Detect which cell encompasses the target text, then output its [x, y] center coordinate. 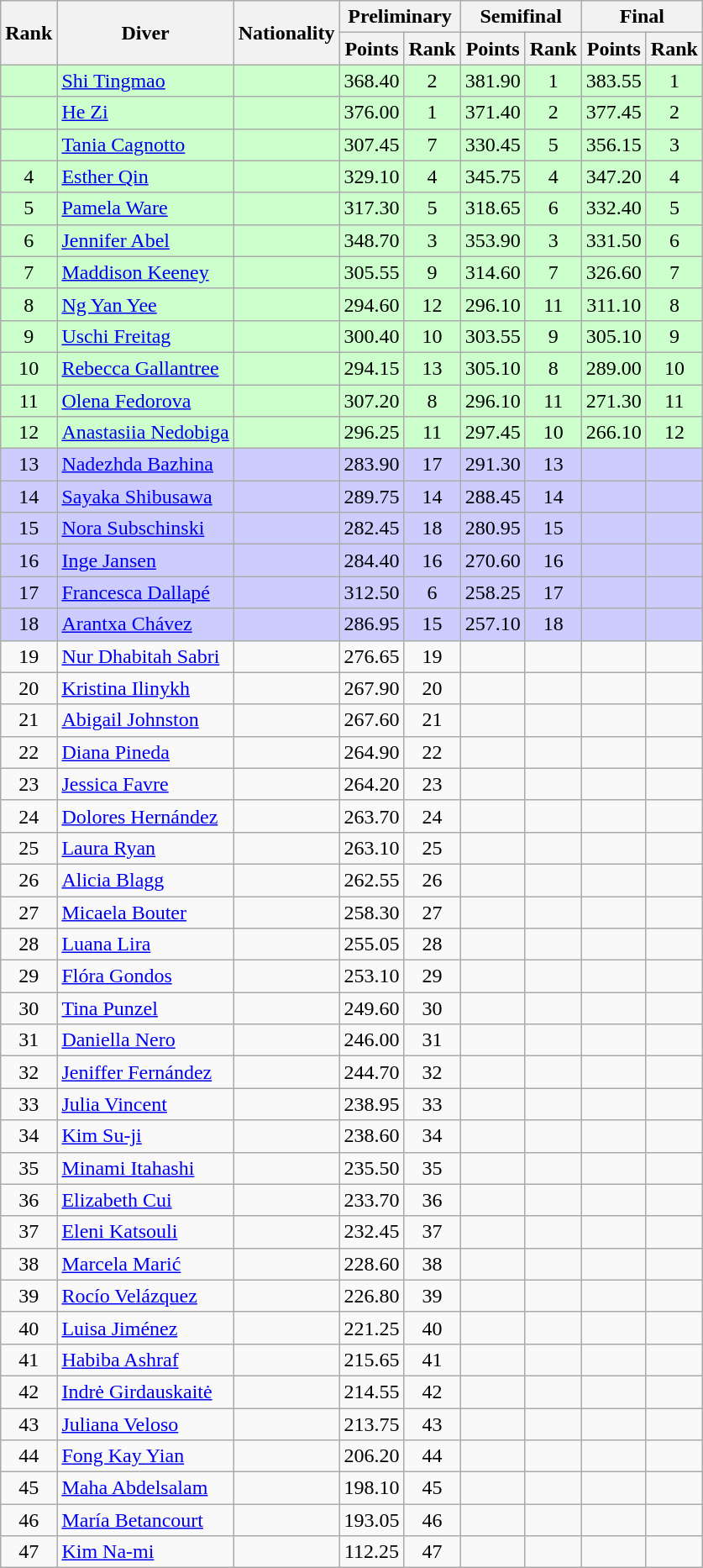
262.55 [371, 880]
206.20 [371, 1456]
Fong Kay Yian [145, 1456]
Minami Itahashi [145, 1168]
226.80 [371, 1296]
Kim Na-mi [145, 1552]
317.30 [371, 208]
353.90 [492, 240]
329.10 [371, 176]
376.00 [371, 113]
He Zi [145, 113]
Francesca Dallapé [145, 592]
253.10 [371, 976]
Jeniffer Fernández [145, 1072]
Pamela Ware [145, 208]
258.30 [371, 912]
Sayaka Shibusawa [145, 497]
326.60 [613, 272]
Nora Subschinski [145, 529]
213.75 [371, 1424]
Semifinal [521, 17]
215.65 [371, 1360]
Preliminary [400, 17]
286.95 [371, 624]
198.10 [371, 1488]
Kim Su-ji [145, 1136]
246.00 [371, 1040]
331.50 [613, 240]
347.20 [613, 176]
Uschi Freitag [145, 336]
Maha Abdelsalam [145, 1488]
267.60 [371, 720]
284.40 [371, 560]
Final [642, 17]
Juliana Veloso [145, 1424]
Micaela Bouter [145, 912]
Nationality [286, 33]
228.60 [371, 1264]
257.10 [492, 624]
Jessica Favre [145, 784]
294.15 [371, 368]
Eleni Katsouli [145, 1232]
368.40 [371, 81]
289.00 [613, 368]
Rebecca Gallantree [145, 368]
Abigail Johnston [145, 720]
Tania Cagnotto [145, 145]
Luana Lira [145, 944]
264.90 [371, 752]
282.45 [371, 529]
258.25 [492, 592]
271.30 [613, 401]
Alicia Blagg [145, 880]
Marcela Marić [145, 1264]
Elizabeth Cui [145, 1200]
232.45 [371, 1232]
297.45 [492, 433]
238.95 [371, 1104]
Maddison Keeney [145, 272]
Inge Jansen [145, 560]
233.70 [371, 1200]
Nadezhda Bazhina [145, 465]
345.75 [492, 176]
283.90 [371, 465]
305.55 [371, 272]
Flóra Gondos [145, 976]
291.30 [492, 465]
Kristina Ilinykh [145, 688]
Dolores Hernández [145, 816]
Habiba Ashraf [145, 1360]
267.90 [371, 688]
221.25 [371, 1328]
112.25 [371, 1552]
263.10 [371, 848]
263.70 [371, 816]
348.70 [371, 240]
276.65 [371, 656]
294.60 [371, 304]
255.05 [371, 944]
280.95 [492, 529]
377.45 [613, 113]
381.90 [492, 81]
Daniella Nero [145, 1040]
330.45 [492, 145]
Arantxa Chávez [145, 624]
307.20 [371, 401]
Jennifer Abel [145, 240]
314.60 [492, 272]
249.60 [371, 1008]
235.50 [371, 1168]
288.45 [492, 497]
238.60 [371, 1136]
264.20 [371, 784]
214.55 [371, 1392]
Laura Ryan [145, 848]
Diver [145, 33]
244.70 [371, 1072]
María Betancourt [145, 1520]
Olena Fedorova [145, 401]
356.15 [613, 145]
303.55 [492, 336]
296.25 [371, 433]
Nur Dhabitah Sabri [145, 656]
Diana Pineda [145, 752]
289.75 [371, 497]
307.45 [371, 145]
Rocío Velázquez [145, 1296]
371.40 [492, 113]
311.10 [613, 304]
Esther Qin [145, 176]
270.60 [492, 560]
318.65 [492, 208]
Tina Punzel [145, 1008]
312.50 [371, 592]
300.40 [371, 336]
383.55 [613, 81]
Anastasiia Nedobiga [145, 433]
Ng Yan Yee [145, 304]
Indrė Girdauskaitė [145, 1392]
266.10 [613, 433]
Shi Tingmao [145, 81]
193.05 [371, 1520]
Luisa Jiménez [145, 1328]
Julia Vincent [145, 1104]
332.40 [613, 208]
